Extract the [x, y] coordinate from the center of the cell holding the provided text.  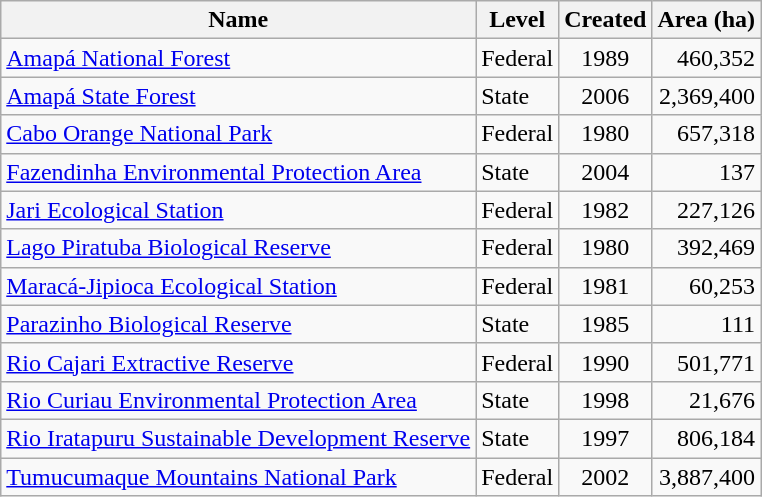
Amapá State Forest [238, 96]
2,369,400 [706, 96]
460,352 [706, 58]
2004 [606, 172]
Parazinho Biological Reserve [238, 324]
392,469 [706, 248]
Name [238, 20]
137 [706, 172]
1990 [606, 362]
1982 [606, 210]
Rio Cajari Extractive Reserve [238, 362]
Level [518, 20]
806,184 [706, 438]
Area (ha) [706, 20]
Rio Curiau Environmental Protection Area [238, 400]
657,318 [706, 134]
Fazendinha Environmental Protection Area [238, 172]
1981 [606, 286]
2002 [606, 477]
Jari Ecological Station [238, 210]
227,126 [706, 210]
501,771 [706, 362]
1985 [606, 324]
2006 [606, 96]
Lago Piratuba Biological Reserve [238, 248]
Rio Iratapuru Sustainable Development Reserve [238, 438]
111 [706, 324]
1997 [606, 438]
Maracá-Jipioca Ecological Station [238, 286]
3,887,400 [706, 477]
60,253 [706, 286]
1989 [606, 58]
21,676 [706, 400]
Amapá National Forest [238, 58]
1998 [606, 400]
Tumucumaque Mountains National Park [238, 477]
Cabo Orange National Park [238, 134]
Created [606, 20]
